Return the (x, y) coordinate for the center point of the cell that contains the specified text.  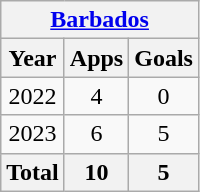
2022 (33, 96)
2023 (33, 134)
Barbados (100, 20)
6 (96, 134)
10 (96, 172)
Total (33, 172)
4 (96, 96)
0 (164, 96)
Apps (96, 58)
Year (33, 58)
Goals (164, 58)
